Output the [X, Y] coordinate of the center of the cell containing the given text.  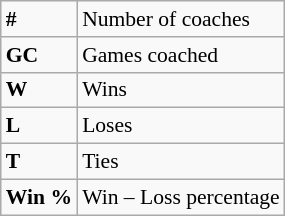
Wins [181, 90]
Number of coaches [181, 19]
T [39, 162]
Games coached [181, 55]
Win – Loss percentage [181, 197]
GC [39, 55]
Loses [181, 126]
Ties [181, 162]
# [39, 19]
L [39, 126]
W [39, 90]
Win % [39, 197]
